From the cell containing the given text, extract its center point as (X, Y) coordinate. 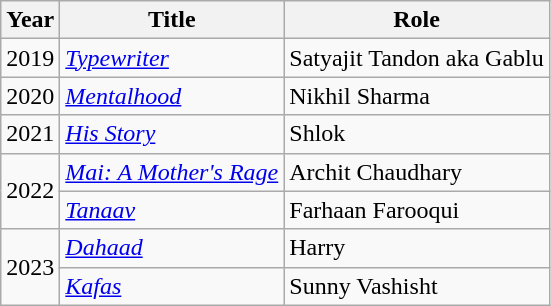
Typewriter (172, 58)
Title (172, 20)
Shlok (417, 134)
Dahaad (172, 248)
2022 (30, 191)
Mai: A Mother's Rage (172, 172)
Nikhil Sharma (417, 96)
Farhaan Farooqui (417, 210)
2019 (30, 58)
Mentalhood (172, 96)
His Story (172, 134)
Year (30, 20)
2021 (30, 134)
Harry (417, 248)
Archit Chaudhary (417, 172)
Satyajit Tandon aka Gablu (417, 58)
Kafas (172, 286)
2023 (30, 267)
Tanaav (172, 210)
Role (417, 20)
Sunny Vashisht (417, 286)
2020 (30, 96)
